Return (X, Y) of the center of cell containing provided text 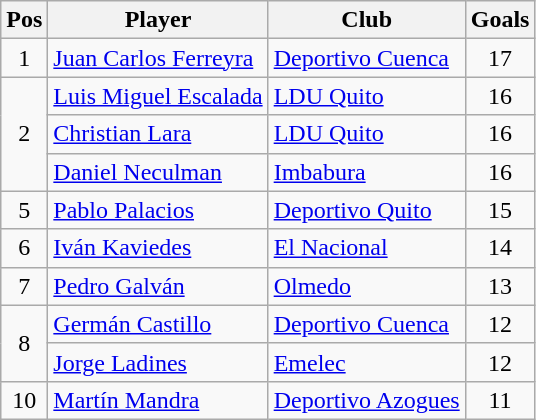
Olmedo (366, 286)
Pedro Galván (158, 286)
Player (158, 20)
Iván Kaviedes (158, 248)
Germán Castillo (158, 324)
Luis Miguel Escalada (158, 96)
2 (24, 134)
Daniel Neculman (158, 172)
7 (24, 286)
14 (500, 248)
El Nacional (366, 248)
Deportivo Quito (366, 210)
8 (24, 343)
5 (24, 210)
13 (500, 286)
Pos (24, 20)
Pablo Palacios (158, 210)
10 (24, 400)
17 (500, 58)
1 (24, 58)
11 (500, 400)
Imbabura (366, 172)
Emelec (366, 362)
Christian Lara (158, 134)
Martín Mandra (158, 400)
Goals (500, 20)
Juan Carlos Ferreyra (158, 58)
Jorge Ladines (158, 362)
15 (500, 210)
6 (24, 248)
Club (366, 20)
Deportivo Azogues (366, 400)
